Return [x, y] of the center of cell containing provided text 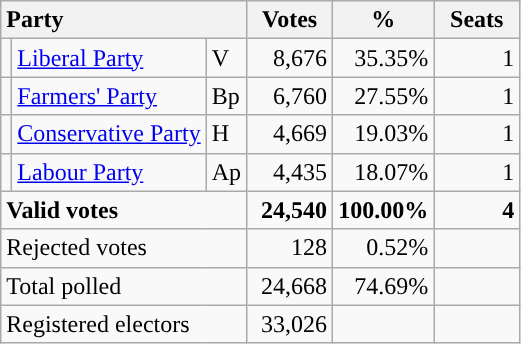
Conservative Party [109, 134]
4 [477, 210]
Liberal Party [109, 58]
4,669 [290, 134]
Rejected votes [124, 248]
74.69% [384, 286]
Valid votes [124, 210]
Ap [226, 172]
100.00% [384, 210]
27.55% [384, 96]
Bp [226, 96]
19.03% [384, 134]
H [226, 134]
V [226, 58]
8,676 [290, 58]
24,540 [290, 210]
Total polled [124, 286]
Farmers' Party [109, 96]
33,026 [290, 324]
Votes [290, 20]
18.07% [384, 172]
4,435 [290, 172]
Seats [477, 20]
6,760 [290, 96]
35.35% [384, 58]
0.52% [384, 248]
Party [124, 20]
% [384, 20]
Registered electors [124, 324]
Labour Party [109, 172]
24,668 [290, 286]
128 [290, 248]
